Capture the cell that displays the provided text and extract its (X, Y) central coordinate. 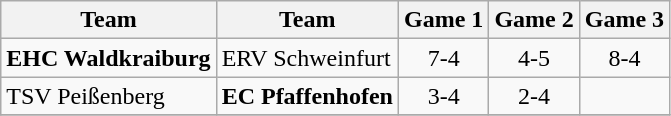
Game 3 (624, 20)
Game 1 (443, 20)
8-4 (624, 58)
4-5 (534, 58)
Game 2 (534, 20)
ERV Schweinfurt (307, 58)
3-4 (443, 96)
EC Pfaffenhofen (307, 96)
7-4 (443, 58)
2-4 (534, 96)
TSV Peißenberg (108, 96)
EHC Waldkraiburg (108, 58)
